Locate the cell with the specified text and output its [X, Y] center coordinate. 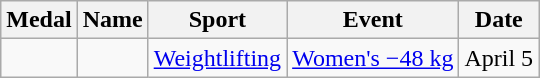
Weightlifting [217, 58]
Name [112, 20]
Women's −48 kg [373, 58]
Sport [217, 20]
Medal [39, 20]
Date [499, 20]
April 5 [499, 58]
Event [373, 20]
